Determine the (x, y) coordinate at the center of the cell enclosing the given text.  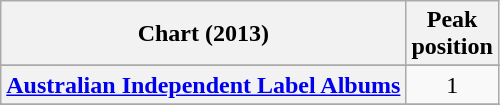
1 (452, 85)
Australian Independent Label Albums (204, 85)
Chart (2013) (204, 34)
Peakposition (452, 34)
